From the cell containing the given text, extract its center point as [X, Y] coordinate. 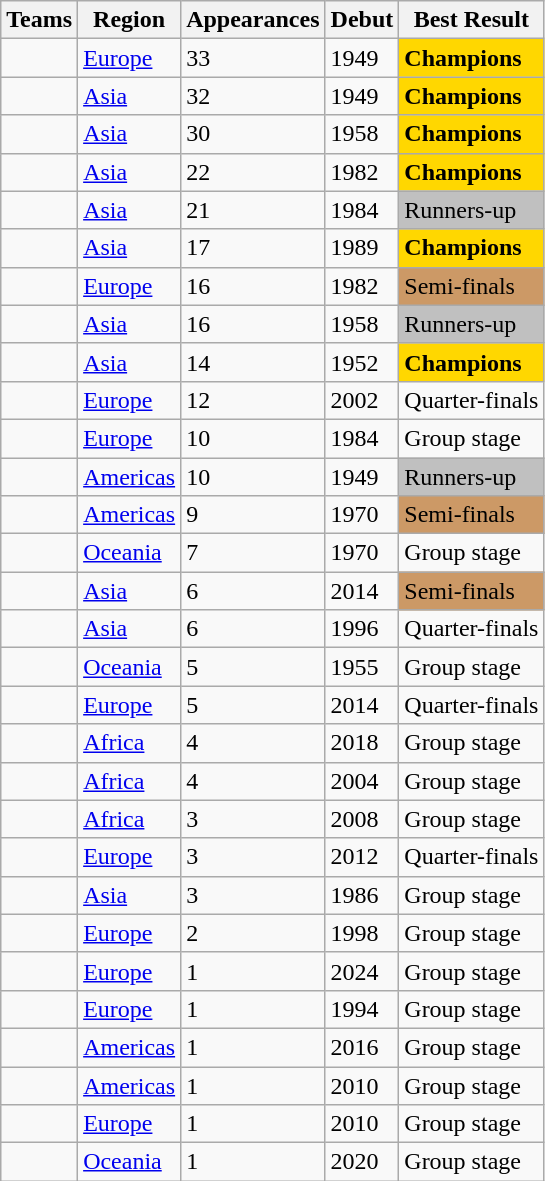
2016 [362, 1047]
22 [253, 172]
1989 [362, 248]
Appearances [253, 20]
17 [253, 248]
1955 [362, 667]
2012 [362, 857]
2018 [362, 743]
2004 [362, 781]
2 [253, 933]
Teams [40, 20]
33 [253, 58]
2008 [362, 819]
14 [253, 362]
1986 [362, 895]
1994 [362, 1009]
32 [253, 96]
Region [130, 20]
7 [253, 553]
2002 [362, 400]
1952 [362, 362]
2020 [362, 1162]
Best Result [472, 20]
1996 [362, 629]
1998 [362, 933]
21 [253, 210]
Debut [362, 20]
2024 [362, 971]
12 [253, 400]
9 [253, 515]
30 [253, 134]
